For the text-containing cell, return its midpoint in (X, Y) coordinate format. 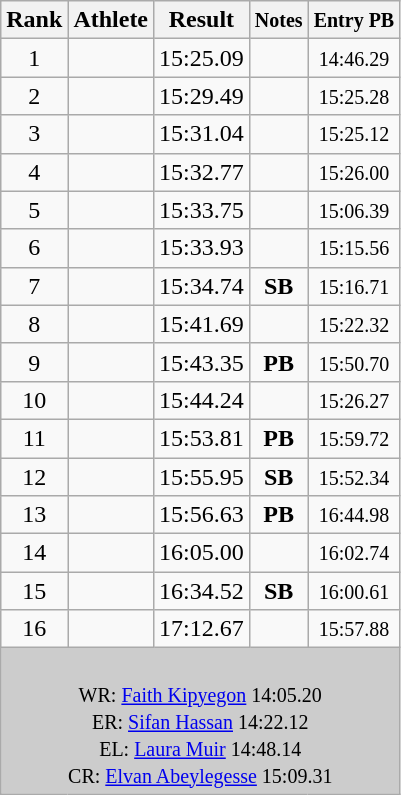
15:15.56 (354, 248)
10 (34, 400)
Notes (278, 20)
15:25.09 (202, 58)
16:34.52 (202, 591)
11 (34, 438)
15:57.88 (354, 629)
1 (34, 58)
15:25.28 (354, 96)
15 (34, 591)
4 (34, 172)
12 (34, 477)
15:26.27 (354, 400)
15:53.81 (202, 438)
15:25.12 (354, 134)
15:52.34 (354, 477)
7 (34, 286)
15:50.70 (354, 362)
15:43.35 (202, 362)
16:44.98 (354, 515)
6 (34, 248)
Result (202, 20)
16 (34, 629)
5 (34, 210)
WR: Faith Kipyegon 14:05.20ER: Sifan Hassan 14:22.12 EL: Laura Muir 14:48.14CR: Elvan Abeylegesse 15:09.31 (200, 721)
15:56.63 (202, 515)
14 (34, 553)
17:12.67 (202, 629)
9 (34, 362)
15:31.04 (202, 134)
15:34.74 (202, 286)
15:33.75 (202, 210)
15:59.72 (354, 438)
16:05.00 (202, 553)
15:55.95 (202, 477)
15:29.49 (202, 96)
15:22.32 (354, 324)
15:41.69 (202, 324)
15:26.00 (354, 172)
Athlete (111, 20)
Entry PB (354, 20)
3 (34, 134)
15:16.71 (354, 286)
2 (34, 96)
15:06.39 (354, 210)
16:00.61 (354, 591)
15:44.24 (202, 400)
13 (34, 515)
16:02.74 (354, 553)
Rank (34, 20)
15:33.93 (202, 248)
8 (34, 324)
15:32.77 (202, 172)
14:46.29 (354, 58)
